Determine the [x, y] coordinate at the center of the cell enclosing the given text.  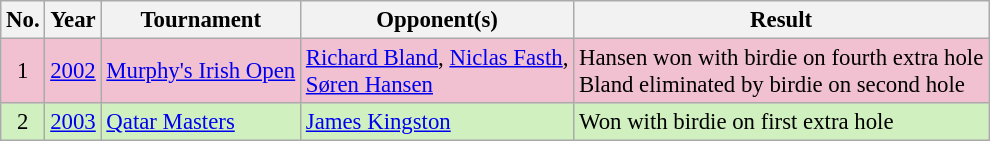
Tournament [200, 20]
Won with birdie on first extra hole [782, 122]
James Kingston [438, 122]
Qatar Masters [200, 122]
No. [23, 20]
1 [23, 72]
Result [782, 20]
Year [73, 20]
Hansen won with birdie on fourth extra holeBland eliminated by birdie on second hole [782, 72]
Opponent(s) [438, 20]
2 [23, 122]
Murphy's Irish Open [200, 72]
2002 [73, 72]
2003 [73, 122]
Richard Bland, Niclas Fasth, Søren Hansen [438, 72]
